Return [x, y] of the center of cell containing provided text 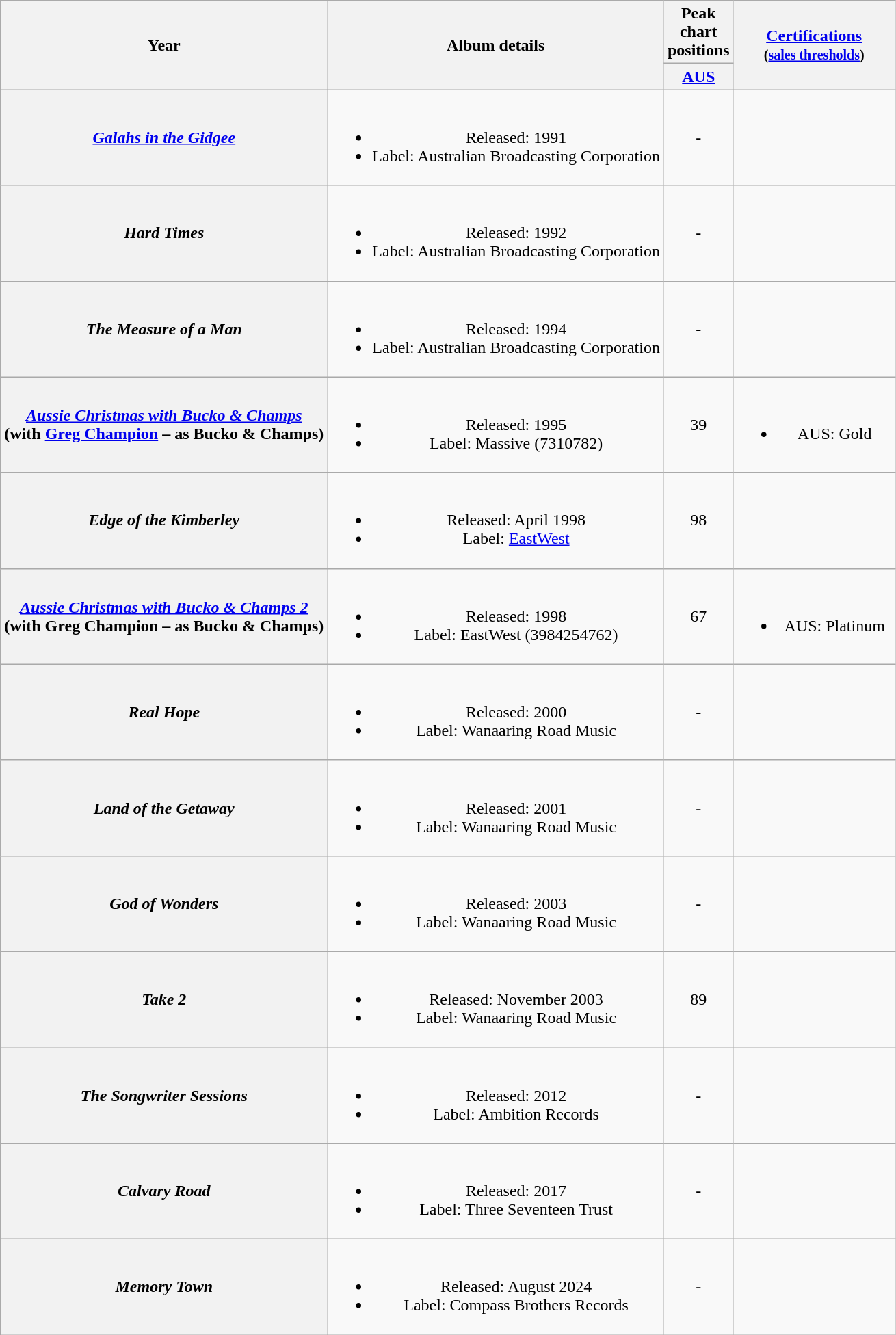
Aussie Christmas with Bucko & Champs (with Greg Champion – as Bucko & Champs) [164, 425]
AUS: Platinum [814, 616]
Take 2 [164, 999]
Peak chart positions [698, 32]
Released: 2000Label: Wanaaring Road Music [496, 712]
89 [698, 999]
Released: August 2024Label: Compass Brothers Records [496, 1287]
Memory Town [164, 1287]
Released: 2017Label: Three Seventeen Trust [496, 1191]
The Songwriter Sessions [164, 1096]
Certifications(sales thresholds) [814, 45]
Released: 1992Label: Australian Broadcasting Corporation [496, 233]
Released: 2003Label: Wanaaring Road Music [496, 903]
Galahs in the Gidgee [164, 137]
39 [698, 425]
98 [698, 520]
Aussie Christmas with Bucko & Champs 2 (with Greg Champion – as Bucko & Champs) [164, 616]
Released: 1994Label: Australian Broadcasting Corporation [496, 329]
Real Hope [164, 712]
Released: 1991Label: Australian Broadcasting Corporation [496, 137]
AUS: Gold [814, 425]
Land of the Getaway [164, 808]
Released: 1995Label: Massive (7310782) [496, 425]
Released: 2001Label: Wanaaring Road Music [496, 808]
The Measure of a Man [164, 329]
Released: November 2003Label: Wanaaring Road Music [496, 999]
Edge of the Kimberley [164, 520]
AUS [698, 77]
Hard Times [164, 233]
Released: 2012Label: Ambition Records [496, 1096]
Album details [496, 45]
God of Wonders [164, 903]
Released: 1998Label: EastWest (3984254762) [496, 616]
Year [164, 45]
67 [698, 616]
Calvary Road [164, 1191]
Released: April 1998Label: EastWest [496, 520]
